Locate the cell with the specified text and output its [X, Y] center coordinate. 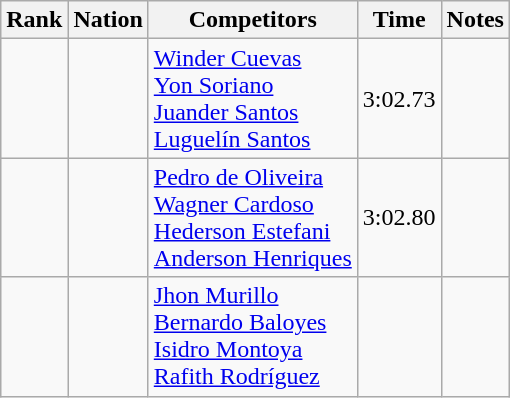
Competitors [252, 20]
Winder CuevasYon SorianoJuander SantosLuguelín Santos [252, 98]
3:02.73 [399, 98]
Notes [475, 20]
Jhon MurilloBernardo BaloyesIsidro MontoyaRafith Rodríguez [252, 336]
Rank [34, 20]
Time [399, 20]
Pedro de OliveiraWagner CardosoHederson EstefaniAnderson Henriques [252, 218]
Nation [108, 20]
3:02.80 [399, 218]
